Find where the given text appears and provide that cell's center as [x, y] coordinate. 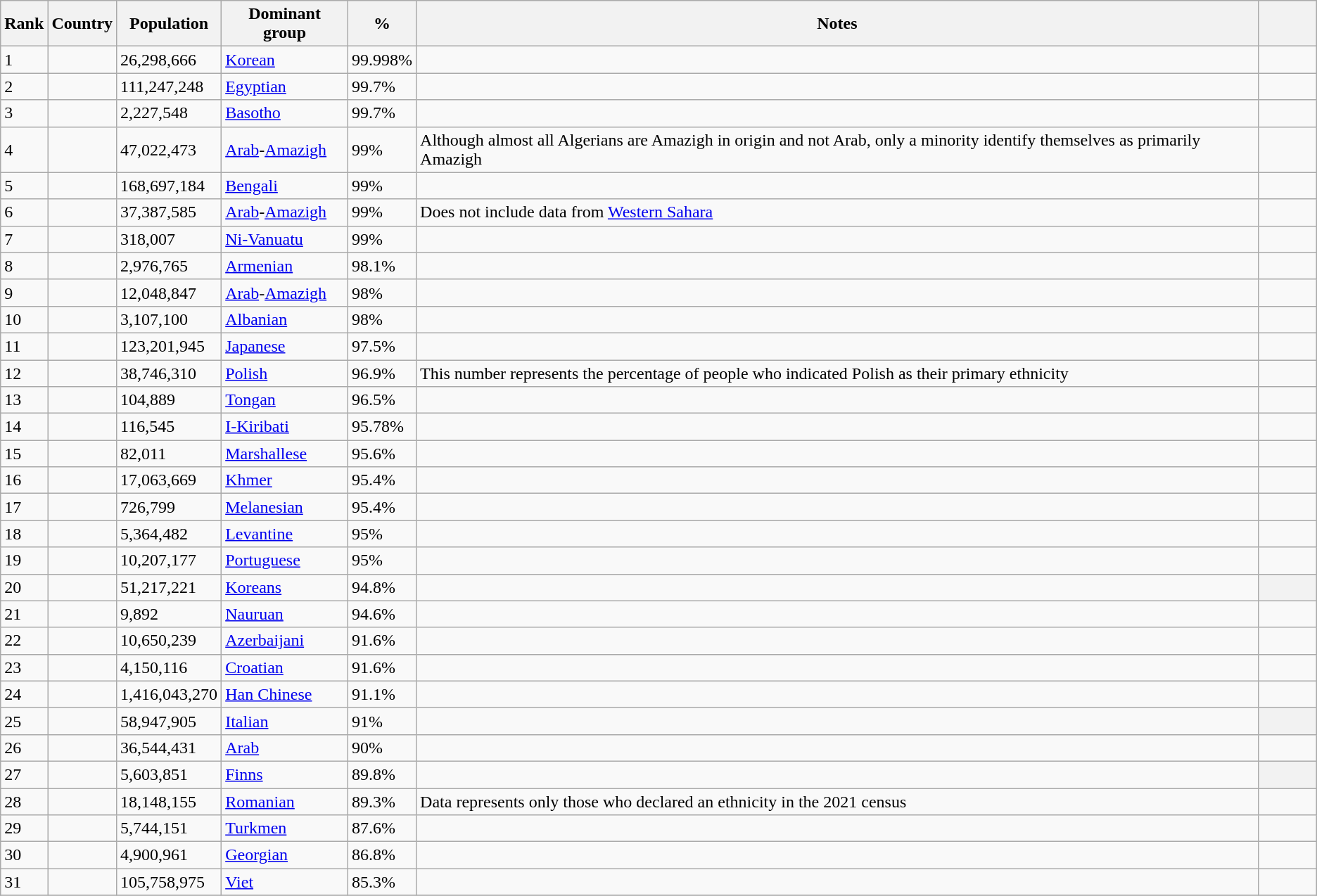
Korean [285, 60]
4,900,961 [169, 855]
2,976,765 [169, 266]
116,545 [169, 427]
58,947,905 [169, 721]
Georgian [285, 855]
27 [24, 774]
1 [24, 60]
28 [24, 801]
Melanesian [285, 507]
Turkmen [285, 828]
Rank [24, 24]
4 [24, 149]
24 [24, 694]
Viet [285, 882]
31 [24, 882]
87.6% [383, 828]
18 [24, 534]
Portuguese [285, 561]
90% [383, 748]
105,758,975 [169, 882]
Azerbaijani [285, 641]
111,247,248 [169, 87]
16 [24, 480]
10,207,177 [169, 561]
99.998% [383, 60]
95.6% [383, 454]
Romanian [285, 801]
Khmer [285, 480]
5,744,151 [169, 828]
5,364,482 [169, 534]
318,007 [169, 239]
% [383, 24]
9 [24, 293]
96.9% [383, 373]
726,799 [169, 507]
Marshallese [285, 454]
12 [24, 373]
85.3% [383, 882]
26 [24, 748]
5 [24, 186]
91% [383, 721]
36,544,431 [169, 748]
17 [24, 507]
Bengali [285, 186]
17,063,669 [169, 480]
2 [24, 87]
Albanian [285, 319]
82,011 [169, 454]
Population [169, 24]
13 [24, 400]
123,201,945 [169, 346]
19 [24, 561]
2,227,548 [169, 113]
47,022,473 [169, 149]
Ni-Vanuatu [285, 239]
Basotho [285, 113]
1,416,043,270 [169, 694]
10,650,239 [169, 641]
Nauruan [285, 614]
18,148,155 [169, 801]
3 [24, 113]
Japanese [285, 346]
89.3% [383, 801]
Italian [285, 721]
86.8% [383, 855]
Dominant group [285, 24]
98.1% [383, 266]
11 [24, 346]
6 [24, 212]
95.78% [383, 427]
Does not include data from Western Sahara [837, 212]
15 [24, 454]
5,603,851 [169, 774]
4,150,116 [169, 667]
23 [24, 667]
Arab [285, 748]
29 [24, 828]
37,387,585 [169, 212]
89.8% [383, 774]
Armenian [285, 266]
Koreans [285, 587]
Finns [285, 774]
20 [24, 587]
Levantine [285, 534]
21 [24, 614]
97.5% [383, 346]
Han Chinese [285, 694]
168,697,184 [169, 186]
I-Kiribati [285, 427]
10 [24, 319]
91.1% [383, 694]
Although almost all Algerians are Amazigh in origin and not Arab, only a minority identify themselves as primarily Amazigh [837, 149]
104,889 [169, 400]
38,746,310 [169, 373]
Egyptian [285, 87]
12,048,847 [169, 293]
96.5% [383, 400]
25 [24, 721]
Polish [285, 373]
9,892 [169, 614]
14 [24, 427]
Notes [837, 24]
Tongan [285, 400]
Data represents only those who declared an ethnicity in the 2021 census [837, 801]
94.6% [383, 614]
94.8% [383, 587]
Country [82, 24]
30 [24, 855]
22 [24, 641]
Croatian [285, 667]
This number represents the percentage of people who indicated Polish as their primary ethnicity [837, 373]
7 [24, 239]
8 [24, 266]
3,107,100 [169, 319]
26,298,666 [169, 60]
51,217,221 [169, 587]
